Output the [x, y] coordinate of the center of the cell containing the given text.  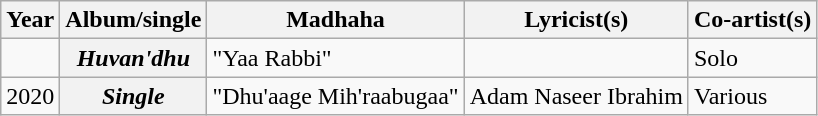
"Dhu'aage Mih'raabugaa" [336, 96]
Lyricist(s) [576, 20]
Madhaha [336, 20]
2020 [30, 96]
Single [134, 96]
Year [30, 20]
Various [752, 96]
Solo [752, 58]
Adam Naseer Ibrahim [576, 96]
Huvan'dhu [134, 58]
Album/single [134, 20]
Co-artist(s) [752, 20]
"Yaa Rabbi" [336, 58]
